Find where the given text appears and provide that cell's center as (x, y) coordinate. 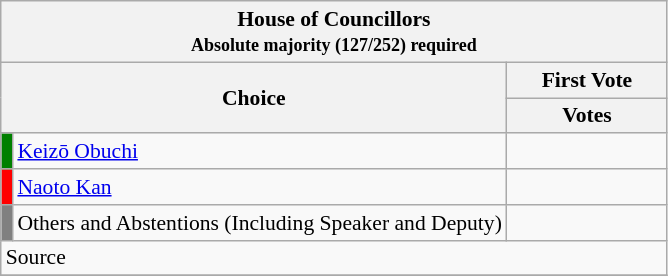
First Vote (587, 80)
House of Councillors Absolute majority (127/252) required (334, 32)
Source (334, 258)
Choice (254, 98)
Others and Abstentions (Including Speaker and Deputy) (260, 223)
Keizō Obuchi (260, 152)
Votes (587, 116)
Naoto Kan (260, 187)
